Determine the (x, y) coordinate at the center of the cell enclosing the given text.  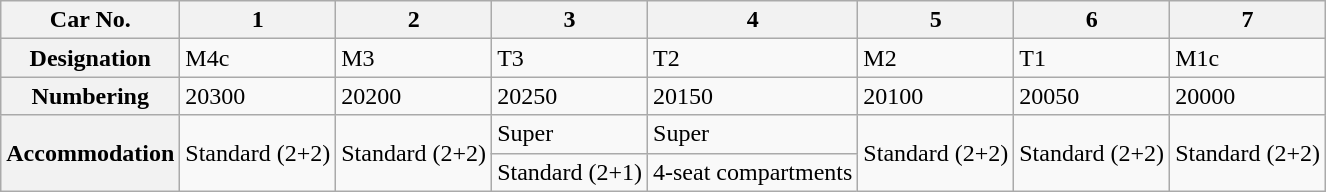
Designation (90, 58)
4-seat compartments (753, 172)
T2 (753, 58)
Standard (2+1) (570, 172)
5 (936, 20)
2 (414, 20)
20000 (1248, 96)
20250 (570, 96)
Accommodation (90, 153)
Numbering (90, 96)
4 (753, 20)
20200 (414, 96)
T3 (570, 58)
7 (1248, 20)
20100 (936, 96)
M3 (414, 58)
20300 (258, 96)
20050 (1092, 96)
T1 (1092, 58)
M1c (1248, 58)
Car No. (90, 20)
M2 (936, 58)
6 (1092, 20)
1 (258, 20)
20150 (753, 96)
M4c (258, 58)
3 (570, 20)
